Identify which cell holds the provided text, then report its (x, y) central coordinate. 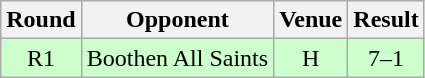
Opponent (177, 20)
Round (41, 20)
Result (386, 20)
H (311, 58)
7–1 (386, 58)
R1 (41, 58)
Venue (311, 20)
Boothen All Saints (177, 58)
